Determine the (x, y) coordinate at the center of the cell enclosing the given text.  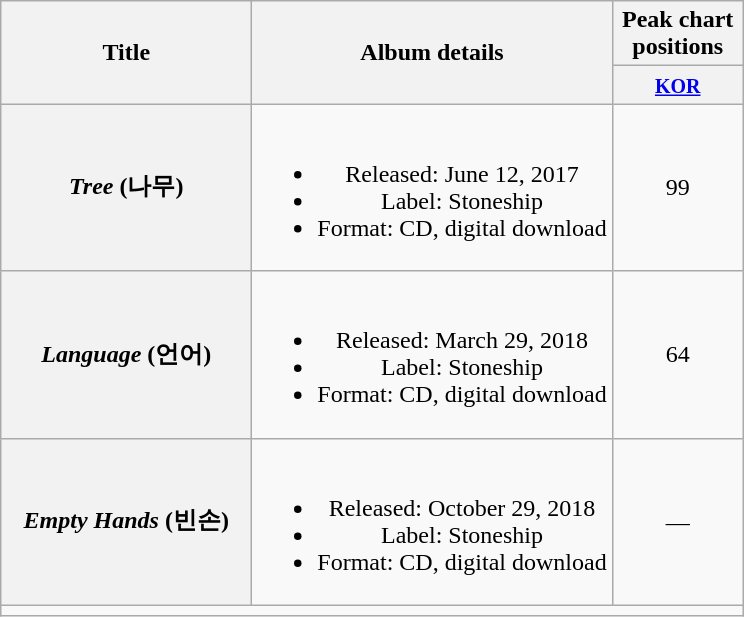
Released: June 12, 2017Label: StoneshipFormat: CD, digital download (432, 188)
— (678, 522)
Tree (나무) (126, 188)
Released: October 29, 2018Label: StoneshipFormat: CD, digital download (432, 522)
Released: March 29, 2018Label: StoneshipFormat: CD, digital download (432, 354)
64 (678, 354)
KOR (678, 85)
Title (126, 52)
99 (678, 188)
Album details (432, 52)
Language (언어) (126, 354)
Peak chart positions (678, 34)
Empty Hands (빈손) (126, 522)
